Capture the cell that displays the provided text and extract its (x, y) central coordinate. 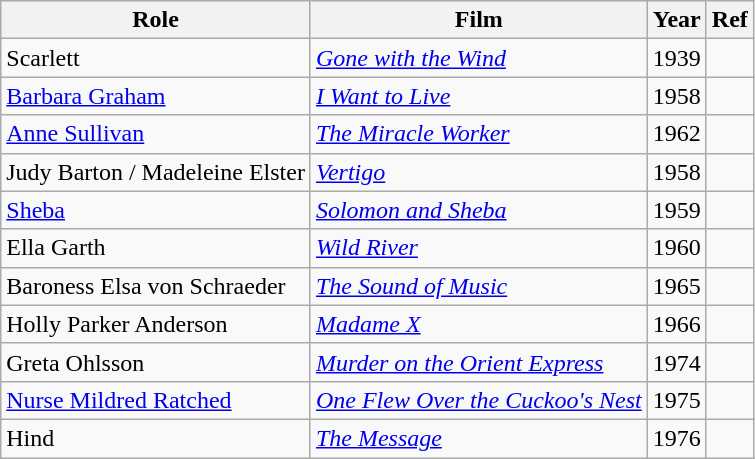
1960 (676, 248)
Ref (730, 20)
Scarlett (156, 58)
1974 (676, 362)
1966 (676, 324)
Baroness Elsa von Schraeder (156, 286)
The Miracle Worker (478, 134)
1939 (676, 58)
The Sound of Music (478, 286)
I Want to Live (478, 96)
Sheba (156, 210)
Murder on the Orient Express (478, 362)
Hind (156, 438)
Judy Barton / Madeleine Elster (156, 172)
Role (156, 20)
Greta Ohlsson (156, 362)
Solomon and Sheba (478, 210)
1975 (676, 400)
1959 (676, 210)
The Message (478, 438)
One Flew Over the Cuckoo's Nest (478, 400)
Madame X (478, 324)
Anne Sullivan (156, 134)
Gone with the Wind (478, 58)
1962 (676, 134)
1976 (676, 438)
Wild River (478, 248)
Barbara Graham (156, 96)
Nurse Mildred Ratched (156, 400)
1965 (676, 286)
Holly Parker Anderson (156, 324)
Film (478, 20)
Year (676, 20)
Vertigo (478, 172)
Ella Garth (156, 248)
